From the cell containing the given text, extract its center point as [x, y] coordinate. 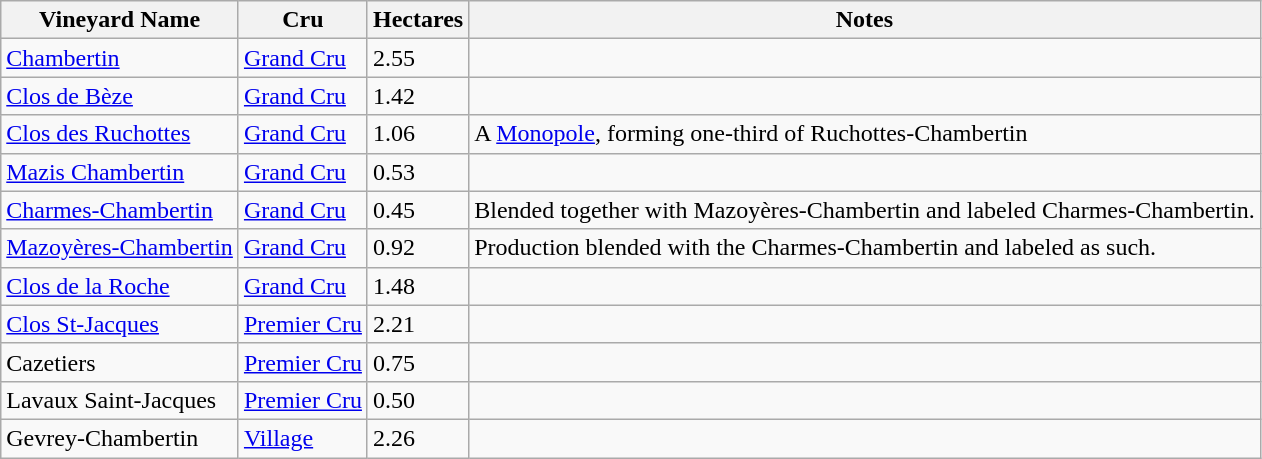
Mazis Chambertin [120, 172]
Chambertin [120, 58]
Hectares [418, 20]
Mazoyères-Chambertin [120, 248]
Clos de la Roche [120, 286]
1.06 [418, 134]
Production blended with the Charmes-Chambertin and labeled as such. [864, 248]
Village [302, 438]
Clos St-Jacques [120, 324]
1.42 [418, 96]
Clos des Ruchottes [120, 134]
Vineyard Name [120, 20]
2.21 [418, 324]
0.50 [418, 400]
0.75 [418, 362]
A Monopole, forming one-third of Ruchottes-Chambertin [864, 134]
Notes [864, 20]
0.92 [418, 248]
0.45 [418, 210]
Lavaux Saint-Jacques [120, 400]
1.48 [418, 286]
2.26 [418, 438]
Blended together with Mazoyères-Chambertin and labeled Charmes-Chambertin. [864, 210]
Charmes-Chambertin [120, 210]
0.53 [418, 172]
2.55 [418, 58]
Cru [302, 20]
Clos de Bèze [120, 96]
Cazetiers [120, 362]
Gevrey-Chambertin [120, 438]
